For the text-containing cell, return its midpoint in [x, y] coordinate format. 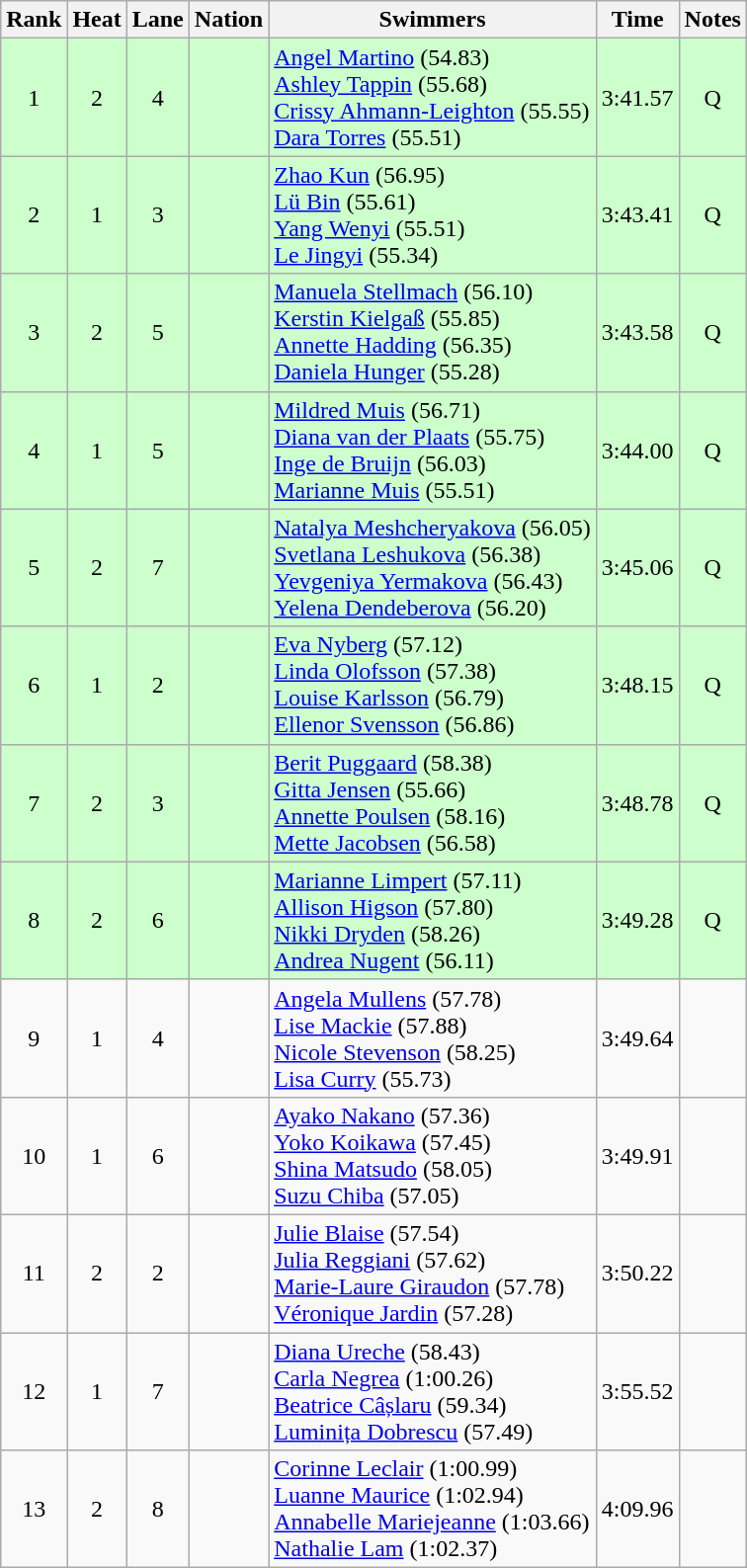
13 [34, 1510]
12 [34, 1391]
3:49.64 [637, 1037]
Swimmers [433, 20]
Zhao Kun (56.95)Lü Bin (55.61)Yang Wenyi (55.51)Le Jingyi (55.34) [433, 215]
Julie Blaise (57.54)Julia Reggiani (57.62)Marie-Laure Giraudon (57.78)Véronique Jardin (57.28) [433, 1273]
4:09.96 [637, 1510]
3:55.52 [637, 1391]
3:50.22 [637, 1273]
Corinne Leclair (1:00.99)Luanne Maurice (1:02.94)Annabelle Mariejeanne (1:03.66)Nathalie Lam (1:02.37) [433, 1510]
Manuela Stellmach (56.10)Kerstin Kielgaß (55.85)Annette Hadding (56.35)Daniela Hunger (55.28) [433, 332]
3:49.91 [637, 1156]
11 [34, 1273]
Eva Nyberg (57.12)Linda Olofsson (57.38)Louise Karlsson (56.79)Ellenor Svensson (56.86) [433, 686]
3:44.00 [637, 451]
3:41.57 [637, 97]
3:49.28 [637, 921]
3:48.78 [637, 802]
Angela Mullens (57.78)Lise Mackie (57.88)Nicole Stevenson (58.25)Lisa Curry (55.73) [433, 1037]
Marianne Limpert (57.11)Allison Higson (57.80)Nikki Dryden (58.26)Andrea Nugent (56.11) [433, 921]
Notes [712, 20]
10 [34, 1156]
9 [34, 1037]
Rank [34, 20]
Mildred Muis (56.71)Diana van der Plaats (55.75)Inge de Bruijn (56.03)Marianne Muis (55.51) [433, 451]
Nation [228, 20]
Lane [158, 20]
Ayako Nakano (57.36)Yoko Koikawa (57.45)Shina Matsudo (58.05)Suzu Chiba (57.05) [433, 1156]
Natalya Meshcheryakova (56.05)Svetlana Leshukova (56.38)Yevgeniya Yermakova (56.43)Yelena Dendeberova (56.20) [433, 567]
Heat [97, 20]
3:43.58 [637, 332]
Angel Martino (54.83)Ashley Tappin (55.68)Crissy Ahmann-Leighton (55.55)Dara Torres (55.51) [433, 97]
Diana Ureche (58.43)Carla Negrea (1:00.26)Beatrice Câșlaru (59.34)Luminița Dobrescu (57.49) [433, 1391]
Time [637, 20]
3:48.15 [637, 686]
3:43.41 [637, 215]
Berit Puggaard (58.38)Gitta Jensen (55.66)Annette Poulsen (58.16)Mette Jacobsen (56.58) [433, 802]
3:45.06 [637, 567]
